Search for the cell housing the specified text and yield its [x, y] center coordinate. 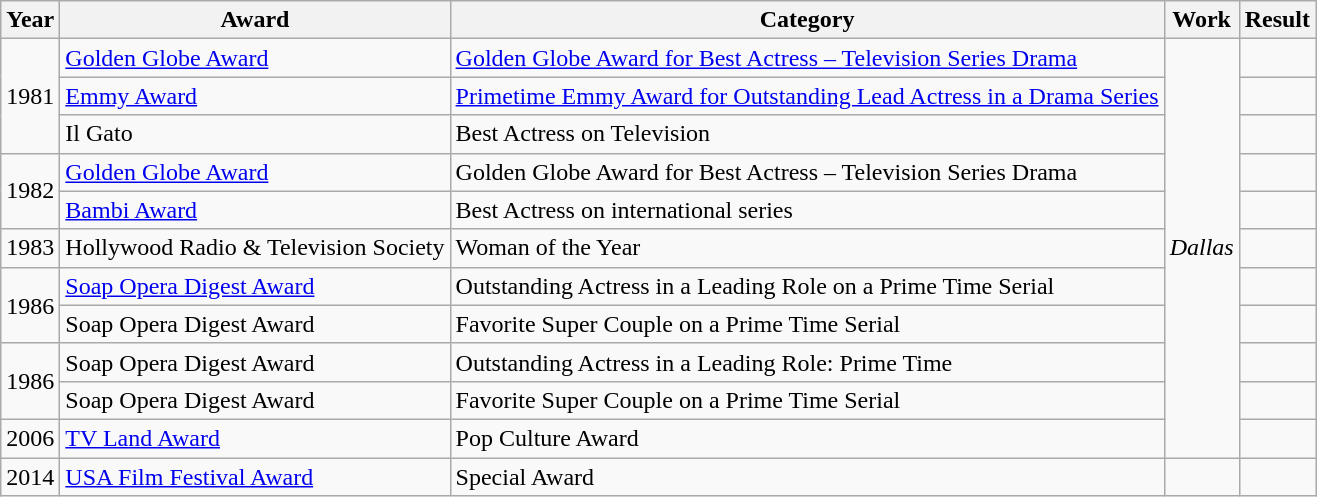
Work [1202, 20]
2006 [30, 438]
Primetime Emmy Award for Outstanding Lead Actress in a Drama Series [807, 96]
TV Land Award [255, 438]
Hollywood Radio & Television Society [255, 248]
Outstanding Actress in a Leading Role: Prime Time [807, 362]
Category [807, 20]
1982 [30, 191]
2014 [30, 477]
Dallas [1202, 248]
Best Actress on international series [807, 210]
Pop Culture Award [807, 438]
Special Award [807, 477]
Il Gato [255, 134]
1981 [30, 96]
Bambi Award [255, 210]
Result [1277, 20]
Best Actress on Television [807, 134]
Outstanding Actress in a Leading Role on a Prime Time Serial [807, 286]
Year [30, 20]
Woman of the Year [807, 248]
Emmy Award [255, 96]
USA Film Festival Award [255, 477]
Award [255, 20]
1983 [30, 248]
